Detect which cell encompasses the target text, then output its [X, Y] center coordinate. 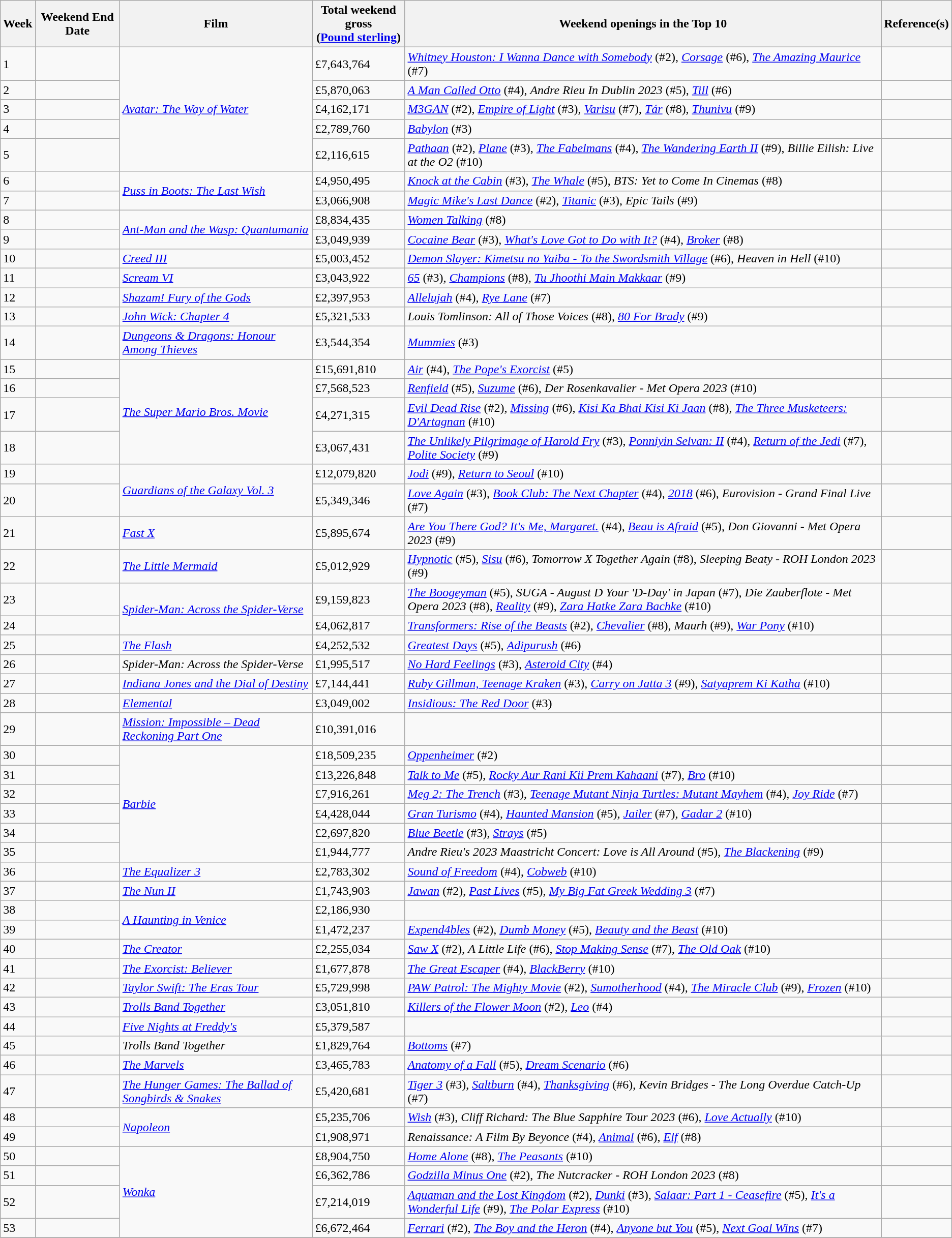
Knock at the Cabin (#3), The Whale (#5), BTS: Yet to Come In Cinemas (#8) [643, 181]
Demon Slayer: Kimetsu no Yaiba - To the Swordsmith Village (#6), Heaven in Hell (#10) [643, 258]
12 [18, 297]
£5,870,063 [359, 90]
7 [18, 200]
48 [18, 1118]
£7,916,261 [359, 794]
£8,834,435 [359, 220]
10 [18, 258]
38 [18, 910]
25 [18, 645]
Air (#4), The Pope's Exorcist (#5) [643, 369]
£7,144,441 [359, 683]
PAW Patrol: The Mighty Movie (#2), Sumotherhood (#4), The Miracle Club (#9), Frozen (#10) [643, 987]
Jodi (#9), Return to Seoul (#10) [643, 474]
M3GAN (#2), Empire of Light (#3), Varisu (#7), Tár (#8), Thunivu (#9) [643, 109]
Reference(s) [916, 24]
£7,568,523 [359, 388]
The Little Mermaid [216, 566]
£5,003,452 [359, 258]
The Great Escaper (#4), BlackBerry (#10) [643, 968]
The Super Mario Bros. Movie [216, 412]
Whitney Houston: I Wanna Dance with Somebody (#2), Corsage (#6), The Amazing Maurice (#7) [643, 64]
£4,950,495 [359, 181]
A Haunting in Venice [216, 920]
Transformers: Rise of the Beasts (#2), Chevalier (#8), Maurh (#9), War Pony (#10) [643, 625]
46 [18, 1065]
£1,944,777 [359, 852]
Puss in Boots: The Last Wish [216, 191]
£1,677,878 [359, 968]
Greatest Days (#5), Adipurush (#6) [643, 645]
Andre Rieu's 2023 Maastricht Concert: Love is All Around (#5), The Blackening (#9) [643, 852]
Killers of the Flower Moon (#2), Leo (#4) [643, 1007]
2 [18, 90]
Scream VI [216, 278]
3 [18, 109]
Meg 2: The Trench (#3), Teenage Mutant Ninja Turtles: Mutant Mayhem (#4), Joy Ride (#7) [643, 794]
37 [18, 891]
17 [18, 415]
47 [18, 1091]
£6,672,464 [359, 1228]
The Boogeyman (#5), SUGA - August D Your 'D-Day' in Japan (#7), Die Zauberflote - Met Opera 2023 (#8), Reality (#9), Zara Hatke Zara Bachke (#10) [643, 599]
The Exorcist: Believer [216, 968]
21 [18, 533]
The Nun II [216, 891]
Godzilla Minus One (#2), The Nutcracker - ROH London 2023 (#8) [643, 1175]
43 [18, 1007]
Talk to Me (#5), Rocky Aur Rani Kii Prem Kahaani (#7), Bro (#10) [643, 775]
30 [18, 756]
The Unlikely Pilgrimage of Harold Fry (#3), Ponniyin Selvan: II (#4), Return of the Jedi (#7), Polite Society (#9) [643, 447]
14 [18, 343]
39 [18, 929]
Insidious: The Red Door (#3) [643, 703]
£4,062,817 [359, 625]
29 [18, 729]
£5,235,706 [359, 1118]
Wish (#3), Cliff Richard: The Blue Sapphire Tour 2023 (#6), Love Actually (#10) [643, 1118]
£12,079,820 [359, 474]
Allelujah (#4), Rye Lane (#7) [643, 297]
£2,116,615 [359, 155]
£13,226,848 [359, 775]
Magic Mike's Last Dance (#2), Titanic (#3), Epic Tails (#9) [643, 200]
£3,066,908 [359, 200]
15 [18, 369]
Avatar: The Way of Water [216, 109]
Women Talking (#8) [643, 220]
£3,067,431 [359, 447]
28 [18, 703]
Mission: Impossible – Dead Reckoning Part One [216, 729]
£3,465,783 [359, 1065]
31 [18, 775]
36 [18, 871]
Weekend openings in the Top 10 [643, 24]
Barbie [216, 804]
£3,049,939 [359, 239]
Dungeons & Dragons: Honour Among Thieves [216, 343]
£1,472,237 [359, 929]
£4,162,171 [359, 109]
Home Alone (#8), The Peasants (#10) [643, 1156]
Renaissance: A Film By Beyonce (#4), Animal (#6), Elf (#8) [643, 1137]
Blue Beetle (#3), Strays (#5) [643, 833]
5 [18, 155]
Hypnotic (#5), Sisu (#6), Tomorrow X Together Again (#8), Sleeping Beaty - ROH London 2023 (#9) [643, 566]
24 [18, 625]
1 [18, 64]
Five Nights at Freddy's [216, 1026]
£1,995,517 [359, 664]
£5,379,587 [359, 1026]
£3,043,922 [359, 278]
£5,895,674 [359, 533]
£2,397,953 [359, 297]
Creed III [216, 258]
John Wick: Chapter 4 [216, 317]
6 [18, 181]
The Creator [216, 949]
13 [18, 317]
16 [18, 388]
18 [18, 447]
A Man Called Otto (#4), Andre Rieu In Dublin 2023 (#5), Till (#6) [643, 90]
£4,271,315 [359, 415]
£1,908,971 [359, 1137]
The Marvels [216, 1065]
£1,829,764 [359, 1046]
44 [18, 1026]
20 [18, 500]
Saw X (#2), A Little Life (#6), Stop Making Sense (#7), The Old Oak (#10) [643, 949]
Gran Turismo (#4), Haunted Mansion (#5), Jailer (#7), Gadar 2 (#10) [643, 813]
£9,159,823 [359, 599]
4 [18, 129]
Tiger 3 (#3), Saltburn (#4), Thanksgiving (#6), Kevin Bridges - The Long Overdue Catch-Up (#7) [643, 1091]
42 [18, 987]
35 [18, 852]
Cocaine Bear (#3), What's Love Got to Do with It? (#4), Broker (#8) [643, 239]
27 [18, 683]
Sound of Freedom (#4), Cobweb (#10) [643, 871]
£5,349,346 [359, 500]
Evil Dead Rise (#2), Missing (#6), Kisi Ka Bhai Kisi Ki Jaan (#8), The Three Musketeers: D'Artagnan (#10) [643, 415]
£18,509,235 [359, 756]
52 [18, 1202]
51 [18, 1175]
Film [216, 24]
The Hunger Games: The Ballad of Songbirds & Snakes [216, 1091]
The Equalizer 3 [216, 871]
65 (#3), Champions (#8), Tu Jhoothi Main Makkaar (#9) [643, 278]
£3,544,354 [359, 343]
£5,321,533 [359, 317]
£2,783,302 [359, 871]
22 [18, 566]
40 [18, 949]
41 [18, 968]
Pathaan (#2), Plane (#3), The Fabelmans (#4), The Wandering Earth II (#9), Billie Eilish: Live at the O2 (#10) [643, 155]
8 [18, 220]
The Flash [216, 645]
£5,729,998 [359, 987]
49 [18, 1137]
Ferrari (#2), The Boy and the Heron (#4), Anyone but You (#5), Next Goal Wins (#7) [643, 1228]
Weekend End Date [77, 24]
Week [18, 24]
Louis Tomlinson: All of Those Voices (#8), 80 For Brady (#9) [643, 317]
19 [18, 474]
Taylor Swift: The Eras Tour [216, 987]
Fast X [216, 533]
Shazam! Fury of the Gods [216, 297]
50 [18, 1156]
Expend4bles (#2), Dumb Money (#5), Beauty and the Beast (#10) [643, 929]
Total weekend gross(Pound sterling) [359, 24]
11 [18, 278]
£2,789,760 [359, 129]
Wonka [216, 1192]
No Hard Feelings (#3), Asteroid City (#4) [643, 664]
Jawan (#2), Past Lives (#5), My Big Fat Greek Wedding 3 (#7) [643, 891]
Babylon (#3) [643, 129]
£3,049,002 [359, 703]
9 [18, 239]
£5,420,681 [359, 1091]
Anatomy of a Fall (#5), Dream Scenario (#6) [643, 1065]
£15,691,810 [359, 369]
33 [18, 813]
£1,743,903 [359, 891]
£2,186,930 [359, 910]
Mummies (#3) [643, 343]
Oppenheimer (#2) [643, 756]
23 [18, 599]
53 [18, 1228]
32 [18, 794]
Ruby Gillman, Teenage Kraken (#3), Carry on Jatta 3 (#9), Satyaprem Ki Katha (#10) [643, 683]
Bottoms (#7) [643, 1046]
£5,012,929 [359, 566]
Indiana Jones and the Dial of Destiny [216, 683]
£10,391,016 [359, 729]
£7,643,764 [359, 64]
£6,362,786 [359, 1175]
Love Again (#3), Book Club: The Next Chapter (#4), 2018 (#6), Eurovision - Grand Final Live (#7) [643, 500]
£8,904,750 [359, 1156]
Ant-Man and the Wasp: Quantumania [216, 229]
Aquaman and the Lost Kingdom (#2), Dunki (#3), Salaar: Part 1 - Ceasefire (#5), It's a Wonderful Life (#9), The Polar Express (#10) [643, 1202]
£3,051,810 [359, 1007]
45 [18, 1046]
£7,214,019 [359, 1202]
£2,255,034 [359, 949]
26 [18, 664]
£4,428,044 [359, 813]
Napoleon [216, 1127]
Renfield (#5), Suzume (#6), Der Rosenkavalier - Met Opera 2023 (#10) [643, 388]
£4,252,532 [359, 645]
Are You There God? It's Me, Margaret. (#4), Beau is Afraid (#5), Don Giovanni - Met Opera 2023 (#9) [643, 533]
£2,697,820 [359, 833]
Elemental [216, 703]
34 [18, 833]
Guardians of the Galaxy Vol. 3 [216, 490]
